From the cell containing the given text, extract its center point as [x, y] coordinate. 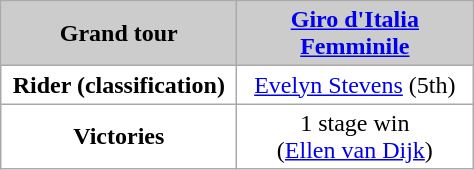
Victories [119, 136]
Giro d'Italia Femminile [355, 34]
Grand tour [119, 34]
Rider (classification) [119, 85]
Evelyn Stevens (5th) [355, 85]
1 stage win(Ellen van Dijk) [355, 136]
